Return the (x, y) coordinate for the center point of the cell that contains the specified text.  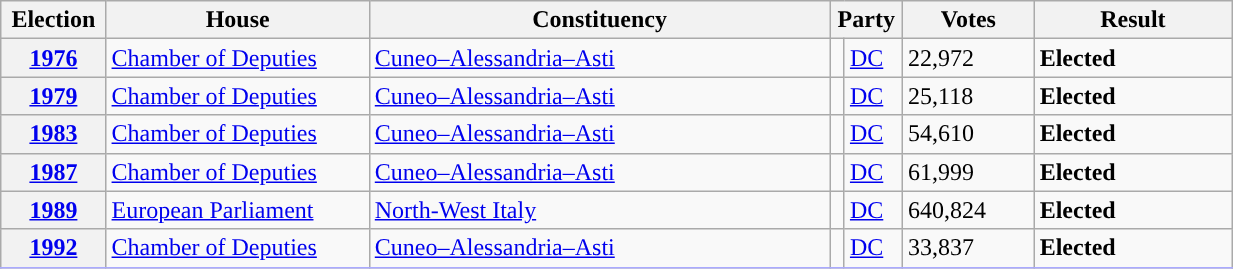
Result (1132, 20)
25,118 (969, 96)
1987 (54, 172)
22,972 (969, 58)
Constituency (600, 20)
1983 (54, 134)
Votes (969, 20)
1979 (54, 96)
1989 (54, 210)
61,999 (969, 172)
54,610 (969, 134)
Election (54, 20)
House (238, 20)
European Parliament (238, 210)
North-West Italy (600, 210)
1992 (54, 248)
Party (866, 20)
640,824 (969, 210)
33,837 (969, 248)
1976 (54, 58)
